Extract the (x, y) coordinate from the center of the cell holding the provided text.  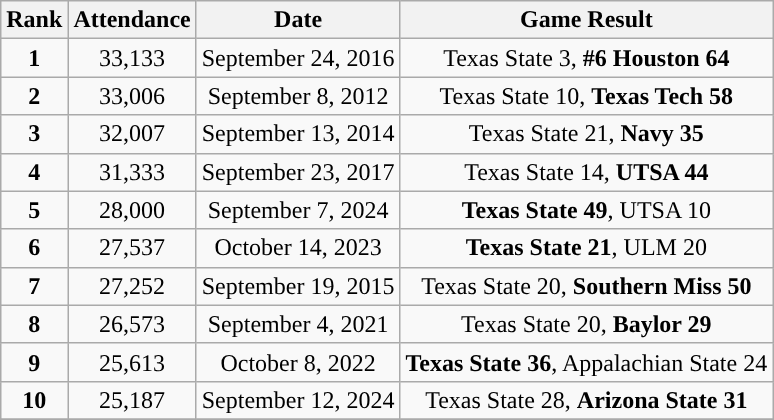
Rank (34, 20)
33,133 (132, 58)
3 (34, 134)
27,537 (132, 248)
Attendance (132, 20)
1 (34, 58)
7 (34, 286)
6 (34, 248)
25,613 (132, 362)
September 23, 2017 (298, 172)
27,252 (132, 286)
9 (34, 362)
Texas State 10, Texas Tech 58 (586, 96)
October 8, 2022 (298, 362)
32,007 (132, 134)
Date (298, 20)
Texas State 14, UTSA 44 (586, 172)
Game Result (586, 20)
28,000 (132, 210)
5 (34, 210)
September 7, 2024 (298, 210)
Texas State 21, ULM 20 (586, 248)
September 8, 2012 (298, 96)
Texas State 20, Baylor 29 (586, 324)
Texas State 49, UTSA 10 (586, 210)
25,187 (132, 400)
September 13, 2014 (298, 134)
September 24, 2016 (298, 58)
Texas State 20, Southern Miss 50 (586, 286)
Texas State 3, #6 Houston 64 (586, 58)
Texas State 28, Arizona State 31 (586, 400)
26,573 (132, 324)
Texas State 36, Appalachian State 24 (586, 362)
4 (34, 172)
8 (34, 324)
31,333 (132, 172)
September 12, 2024 (298, 400)
10 (34, 400)
2 (34, 96)
September 4, 2021 (298, 324)
September 19, 2015 (298, 286)
Texas State 21, Navy 35 (586, 134)
October 14, 2023 (298, 248)
33,006 (132, 96)
